Find where the given text appears and provide that cell's center as [x, y] coordinate. 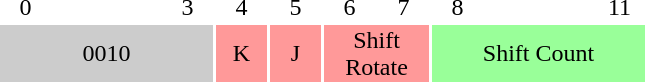
0010 [106, 54]
K [242, 54]
Shift Rotate [376, 54]
Shift Count [538, 54]
J [296, 54]
